Detect which cell encompasses the target text, then output its (x, y) center coordinate. 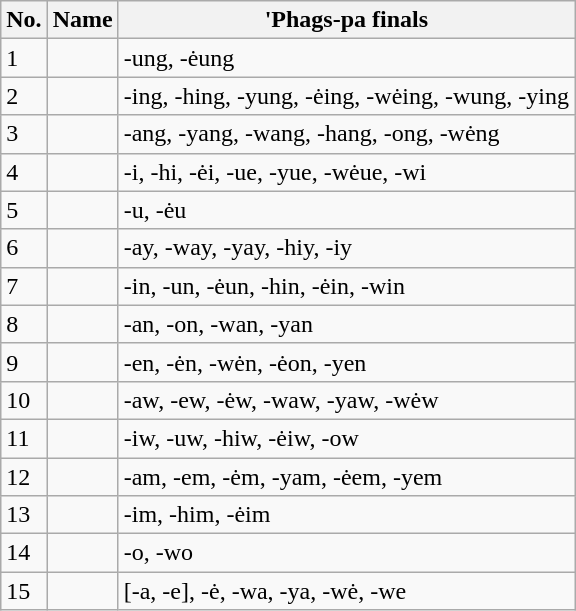
8 (24, 324)
[-a, -e], -ė, -wa, -ya, -wė, -we (346, 591)
-an, -on, -wan, -yan (346, 324)
3 (24, 134)
-in, -un, -ėun, -hin, -ėin, -win (346, 286)
-ung, -ėung (346, 58)
10 (24, 400)
13 (24, 515)
-ay, -way, -yay, -hiy, -iy (346, 248)
'Phags-pa finals (346, 20)
-im, -him, -ėim (346, 515)
14 (24, 553)
-ang, -yang, -wang, -hang, -ong, -wėng (346, 134)
2 (24, 96)
1 (24, 58)
6 (24, 248)
-iw, -uw, -hiw, -ėiw, -ow (346, 438)
-ing, -hing, -yung, -ėing, -wėing, -wung, -ying (346, 96)
-en, -ėn, -wėn, -ėon, -yen (346, 362)
Name (82, 20)
11 (24, 438)
-aw, -ew, -ėw, -waw, -yaw, -wėw (346, 400)
5 (24, 210)
9 (24, 362)
4 (24, 172)
-o, -wo (346, 553)
-u, -ėu (346, 210)
No. (24, 20)
-i, -hi, -ėi, -ue, -yue, -wėue, -wi (346, 172)
15 (24, 591)
-am, -em, -ėm, -yam, -ėem, -yem (346, 477)
7 (24, 286)
12 (24, 477)
